Output the (X, Y) coordinate of the center of the cell containing the given text.  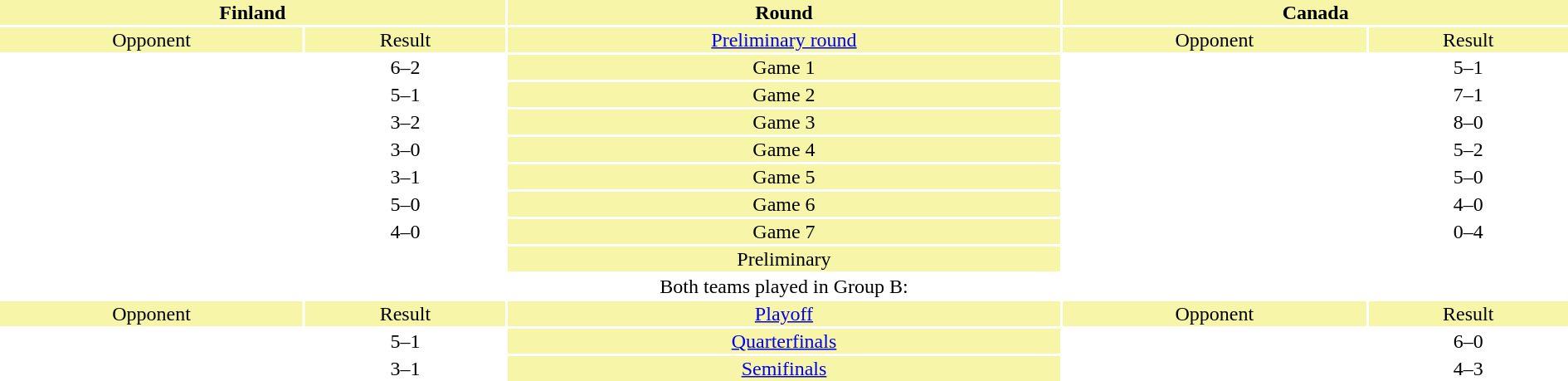
Playoff (785, 314)
Game 1 (785, 67)
Game 6 (785, 204)
8–0 (1468, 122)
6–0 (1468, 341)
0–4 (1468, 232)
3–2 (405, 122)
Game 7 (785, 232)
Both teams played in Group B: (784, 286)
Game 4 (785, 149)
Round (785, 12)
Game 5 (785, 177)
Quarterfinals (785, 341)
3–0 (405, 149)
Game 3 (785, 122)
5–2 (1468, 149)
Semifinals (785, 369)
Preliminary round (785, 40)
6–2 (405, 67)
Canada (1316, 12)
Preliminary (785, 259)
Finland (252, 12)
7–1 (1468, 95)
4–3 (1468, 369)
Game 2 (785, 95)
